Search for the cell housing the specified text and yield its (X, Y) center coordinate. 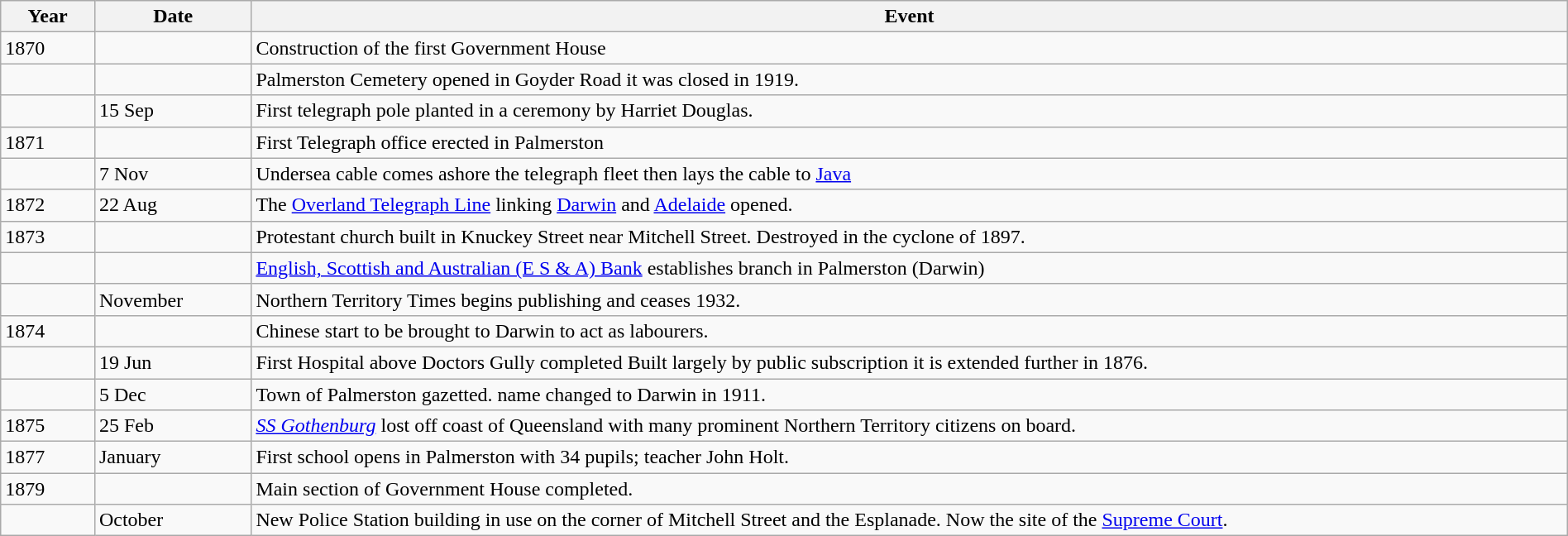
First Hospital above Doctors Gully completed Built largely by public subscription it is extended further in 1876. (910, 362)
1873 (48, 237)
Event (910, 17)
1872 (48, 205)
SS Gothenburg lost off coast of Queensland with many prominent Northern Territory citizens on board. (910, 426)
October (172, 520)
Undersea cable comes ashore the telegraph fleet then lays the cable to Java (910, 174)
January (172, 457)
1870 (48, 48)
Northern Territory Times begins publishing and ceases 1932. (910, 299)
Construction of the first Government House (910, 48)
1879 (48, 489)
The Overland Telegraph Line linking Darwin and Adelaide opened. (910, 205)
15 Sep (172, 111)
7 Nov (172, 174)
Protestant church built in Knuckey Street near Mitchell Street. Destroyed in the cyclone of 1897. (910, 237)
19 Jun (172, 362)
Year (48, 17)
Date (172, 17)
1874 (48, 331)
First school opens in Palmerston with 34 pupils; teacher John Holt. (910, 457)
Palmerston Cemetery opened in Goyder Road it was closed in 1919. (910, 79)
Town of Palmerston gazetted. name changed to Darwin in 1911. (910, 395)
Main section of Government House completed. (910, 489)
25 Feb (172, 426)
First telegraph pole planted in a ceremony by Harriet Douglas. (910, 111)
First Telegraph office erected in Palmerston (910, 142)
November (172, 299)
22 Aug (172, 205)
1877 (48, 457)
English, Scottish and Australian (E S & A) Bank establishes branch in Palmerston (Darwin) (910, 268)
5 Dec (172, 395)
1875 (48, 426)
1871 (48, 142)
New Police Station building in use on the corner of Mitchell Street and the Esplanade. Now the site of the Supreme Court. (910, 520)
Chinese start to be brought to Darwin to act as labourers. (910, 331)
